Locate the cell with the specified text and output its [X, Y] center coordinate. 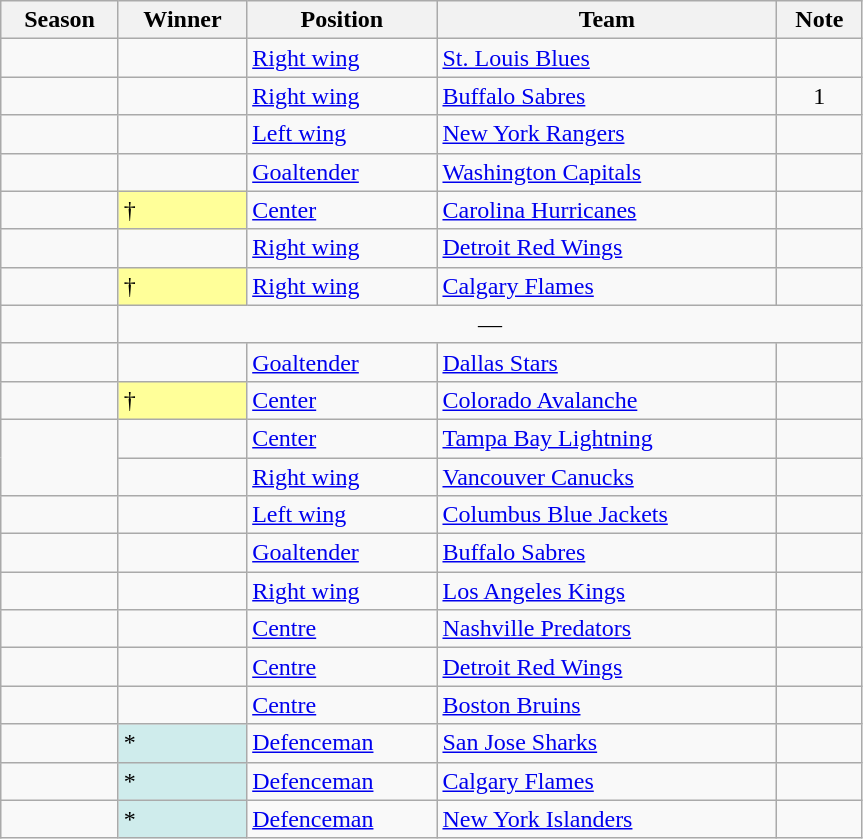
Winner [182, 20]
Team [607, 20]
Dallas Stars [607, 362]
Vancouver Canucks [607, 477]
Colorado Avalanche [607, 400]
Washington Capitals [607, 172]
Tampa Bay Lightning [607, 438]
Los Angeles Kings [607, 591]
Note [820, 20]
San Jose Sharks [607, 743]
St. Louis Blues [607, 58]
Season [60, 20]
Position [342, 20]
Boston Bruins [607, 705]
New York Islanders [607, 819]
Nashville Predators [607, 629]
New York Rangers [607, 134]
1 [820, 96]
Carolina Hurricanes [607, 210]
— [490, 324]
Columbus Blue Jackets [607, 515]
